For the text-containing cell, return its midpoint in (X, Y) coordinate format. 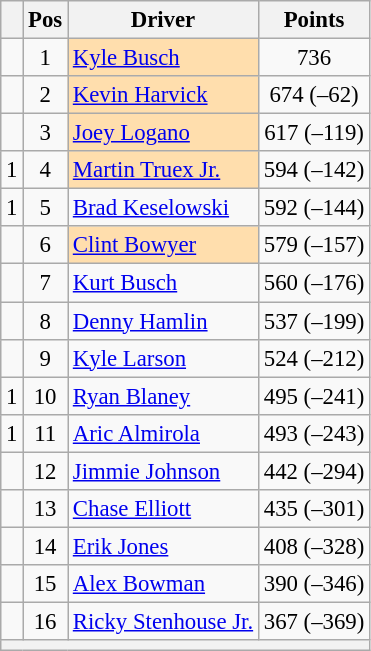
435 (–301) (314, 509)
Kyle Larson (164, 358)
367 (–369) (314, 621)
Ryan Blaney (164, 396)
Driver (164, 20)
Kurt Busch (164, 283)
10 (46, 396)
Brad Keselowski (164, 208)
5 (46, 208)
Kevin Harvick (164, 95)
617 (–119) (314, 133)
14 (46, 546)
Ricky Stenhouse Jr. (164, 621)
495 (–241) (314, 396)
Kyle Busch (164, 58)
674 (–62) (314, 95)
736 (314, 58)
493 (–243) (314, 433)
2 (46, 95)
7 (46, 283)
11 (46, 433)
Martin Truex Jr. (164, 170)
15 (46, 584)
8 (46, 321)
579 (–157) (314, 245)
Pos (46, 20)
Chase Elliott (164, 509)
13 (46, 509)
3 (46, 133)
16 (46, 621)
Clint Bowyer (164, 245)
594 (–142) (314, 170)
Alex Bowman (164, 584)
592 (–144) (314, 208)
6 (46, 245)
4 (46, 170)
408 (–328) (314, 546)
9 (46, 358)
Jimmie Johnson (164, 471)
Erik Jones (164, 546)
Aric Almirola (164, 433)
537 (–199) (314, 321)
Points (314, 20)
Joey Logano (164, 133)
524 (–212) (314, 358)
442 (–294) (314, 471)
Denny Hamlin (164, 321)
560 (–176) (314, 283)
12 (46, 471)
390 (–346) (314, 584)
